From the cell containing the given text, extract its center point as [X, Y] coordinate. 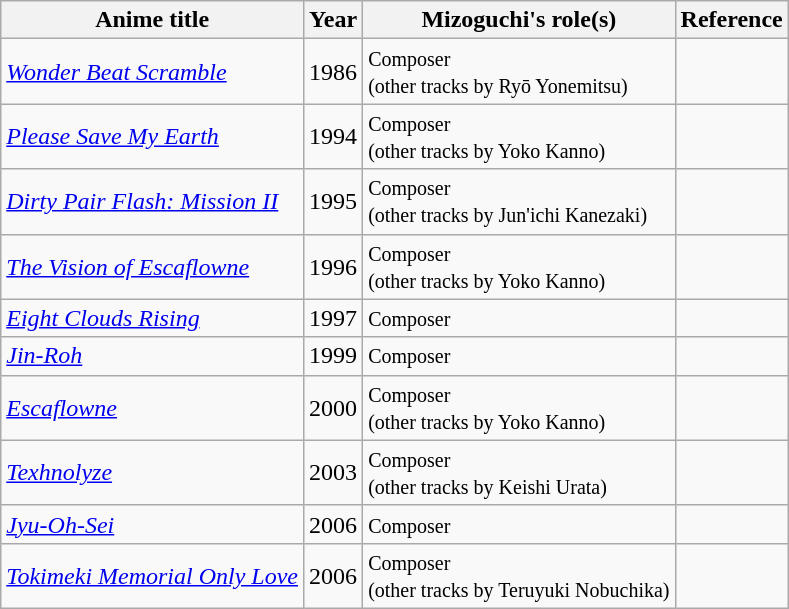
Composer(other tracks by Keishi Urata) [519, 472]
Tokimeki Memorial Only Love [152, 576]
1996 [334, 266]
Year [334, 20]
Wonder Beat Scramble [152, 72]
Please Save My Earth [152, 136]
Composer(other tracks by Teruyuki Nobuchika) [519, 576]
Eight Clouds Rising [152, 318]
Reference [732, 20]
Anime title [152, 20]
Jin-Roh [152, 356]
1997 [334, 318]
Mizoguchi's role(s) [519, 20]
Composer(other tracks by Ryō Yonemitsu) [519, 72]
Jyu-Oh-Sei [152, 524]
Composer(other tracks by Jun'ichi Kanezaki) [519, 202]
Texhnolyze [152, 472]
The Vision of Escaflowne [152, 266]
Escaflowne [152, 408]
2003 [334, 472]
1999 [334, 356]
Dirty Pair Flash: Mission II [152, 202]
1986 [334, 72]
2000 [334, 408]
1995 [334, 202]
1994 [334, 136]
